Detect which cell encompasses the target text, then output its [X, Y] center coordinate. 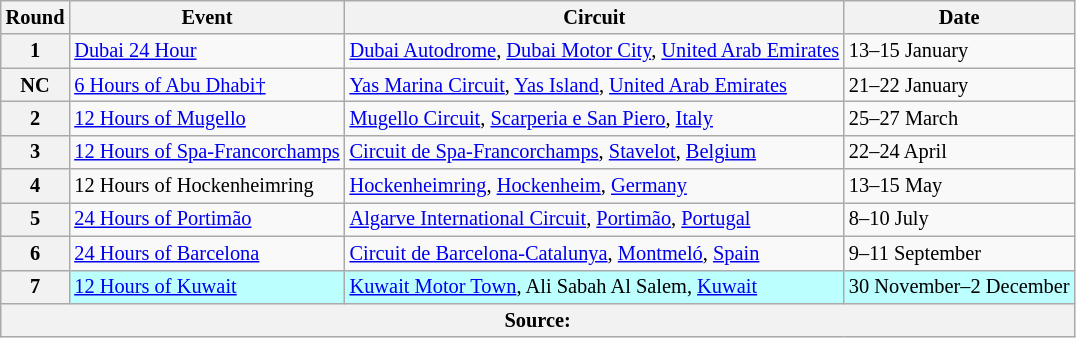
12 Hours of Mugello [206, 118]
Event [206, 17]
7 [36, 287]
3 [36, 152]
Dubai Autodrome, Dubai Motor City, United Arab Emirates [594, 51]
6 [36, 253]
Circuit de Barcelona-Catalunya, Montmeló, Spain [594, 253]
Mugello Circuit, Scarperia e San Piero, Italy [594, 118]
Algarve International Circuit, Portimão, Portugal [594, 219]
25–27 March [959, 118]
6 Hours of Abu Dhabi† [206, 85]
Hockenheimring, Hockenheim, Germany [594, 186]
22–24 April [959, 152]
12 Hours of Kuwait [206, 287]
5 [36, 219]
Date [959, 17]
13–15 January [959, 51]
Circuit de Spa-Francorchamps, Stavelot, Belgium [594, 152]
Dubai 24 Hour [206, 51]
NC [36, 85]
Kuwait Motor Town, Ali Sabah Al Salem, Kuwait [594, 287]
9–11 September [959, 253]
Yas Marina Circuit, Yas Island, United Arab Emirates [594, 85]
8–10 July [959, 219]
1 [36, 51]
30 November–2 December [959, 287]
24 Hours of Portimão [206, 219]
13–15 May [959, 186]
Circuit [594, 17]
Source: [538, 320]
Round [36, 17]
4 [36, 186]
12 Hours of Hockenheimring [206, 186]
12 Hours of Spa-Francorchamps [206, 152]
24 Hours of Barcelona [206, 253]
2 [36, 118]
21–22 January [959, 85]
